From the cell containing the given text, extract its center point as (X, Y) coordinate. 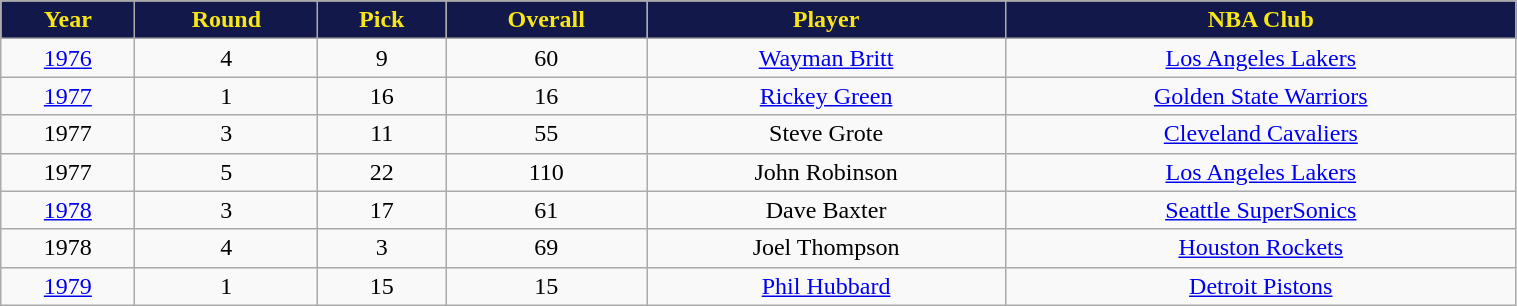
Overall (546, 20)
Year (68, 20)
Wayman Britt (826, 58)
Cleveland Cavaliers (1261, 134)
55 (546, 134)
9 (382, 58)
Phil Hubbard (826, 286)
Pick (382, 20)
Player (826, 20)
60 (546, 58)
22 (382, 172)
61 (546, 210)
Houston Rockets (1261, 248)
Seattle SuperSonics (1261, 210)
Golden State Warriors (1261, 96)
Joel Thompson (826, 248)
Steve Grote (826, 134)
110 (546, 172)
11 (382, 134)
69 (546, 248)
Round (226, 20)
1976 (68, 58)
17 (382, 210)
5 (226, 172)
Dave Baxter (826, 210)
Rickey Green (826, 96)
Detroit Pistons (1261, 286)
NBA Club (1261, 20)
1979 (68, 286)
John Robinson (826, 172)
